Capture the cell that displays the provided text and extract its (X, Y) central coordinate. 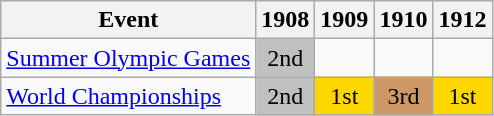
1910 (404, 20)
3rd (404, 96)
1912 (462, 20)
Summer Olympic Games (128, 58)
1909 (344, 20)
1908 (286, 20)
World Championships (128, 96)
Event (128, 20)
